Pinpoint the cell where the given text exists, returning its (X, Y) midpoint coordinate. 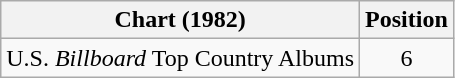
Chart (1982) (180, 20)
U.S. Billboard Top Country Albums (180, 58)
Position (407, 20)
6 (407, 58)
